Return the [x, y] coordinate for the center point of the cell that contains the specified text.  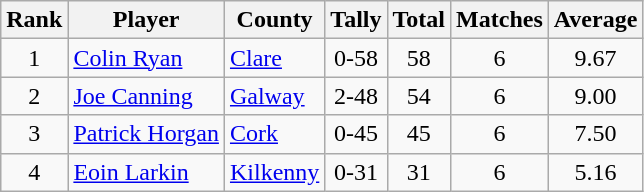
County [274, 20]
1 [34, 58]
58 [419, 58]
4 [34, 172]
54 [419, 96]
31 [419, 172]
Matches [500, 20]
7.50 [596, 134]
Total [419, 20]
Clare [274, 58]
Average [596, 20]
9.00 [596, 96]
0-45 [356, 134]
5.16 [596, 172]
Player [146, 20]
Colin Ryan [146, 58]
0-58 [356, 58]
2-48 [356, 96]
Patrick Horgan [146, 134]
Rank [34, 20]
Joe Canning [146, 96]
Galway [274, 96]
Cork [274, 134]
Kilkenny [274, 172]
3 [34, 134]
0-31 [356, 172]
45 [419, 134]
Tally [356, 20]
Eoin Larkin [146, 172]
2 [34, 96]
9.67 [596, 58]
